For the text-containing cell, return its midpoint in (x, y) coordinate format. 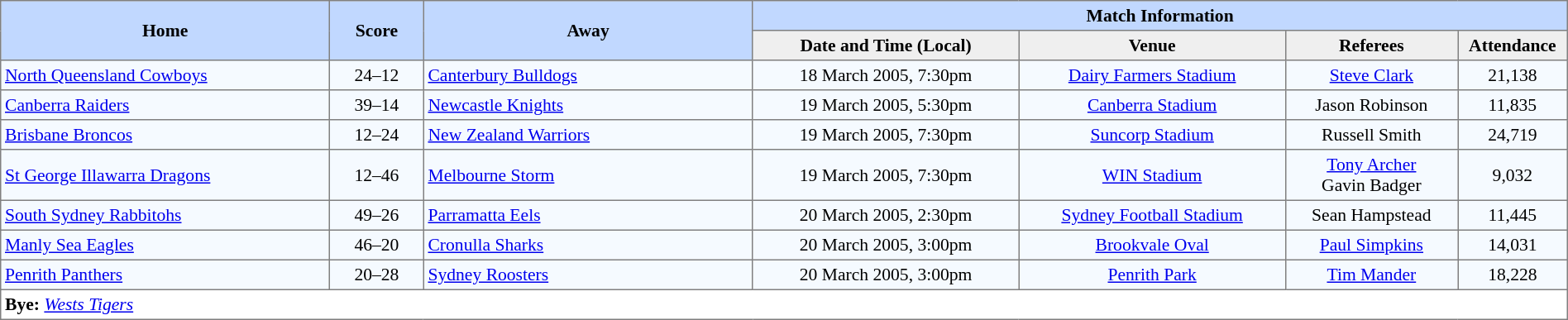
Canterbury Bulldogs (588, 75)
20–28 (377, 275)
Russell Smith (1371, 135)
Manly Sea Eagles (165, 245)
18,228 (1513, 275)
19 March 2005, 5:30pm (886, 105)
Dairy Farmers Stadium (1152, 75)
11,835 (1513, 105)
Penrith Panthers (165, 275)
Jason Robinson (1371, 105)
Parramatta Eels (588, 215)
Tim Mander (1371, 275)
Referees (1371, 45)
Brookvale Oval (1152, 245)
Steve Clark (1371, 75)
Canberra Stadium (1152, 105)
Bye: Wests Tigers (784, 304)
11,445 (1513, 215)
46–20 (377, 245)
Suncorp Stadium (1152, 135)
Sydney Roosters (588, 275)
Tony ArcherGavin Badger (1371, 175)
49–26 (377, 215)
Match Information (1159, 16)
Newcastle Knights (588, 105)
12–24 (377, 135)
Away (588, 31)
18 March 2005, 7:30pm (886, 75)
Sean Hampstead (1371, 215)
North Queensland Cowboys (165, 75)
Melbourne Storm (588, 175)
Cronulla Sharks (588, 245)
WIN Stadium (1152, 175)
Sydney Football Stadium (1152, 215)
12–46 (377, 175)
Home (165, 31)
New Zealand Warriors (588, 135)
Date and Time (Local) (886, 45)
Canberra Raiders (165, 105)
South Sydney Rabbitohs (165, 215)
Venue (1152, 45)
St George Illawarra Dragons (165, 175)
Attendance (1513, 45)
21,138 (1513, 75)
9,032 (1513, 175)
14,031 (1513, 245)
24–12 (377, 75)
24,719 (1513, 135)
Paul Simpkins (1371, 245)
39–14 (377, 105)
20 March 2005, 2:30pm (886, 215)
Brisbane Broncos (165, 135)
Penrith Park (1152, 275)
Score (377, 31)
